From the cell containing the given text, extract its center point as [X, Y] coordinate. 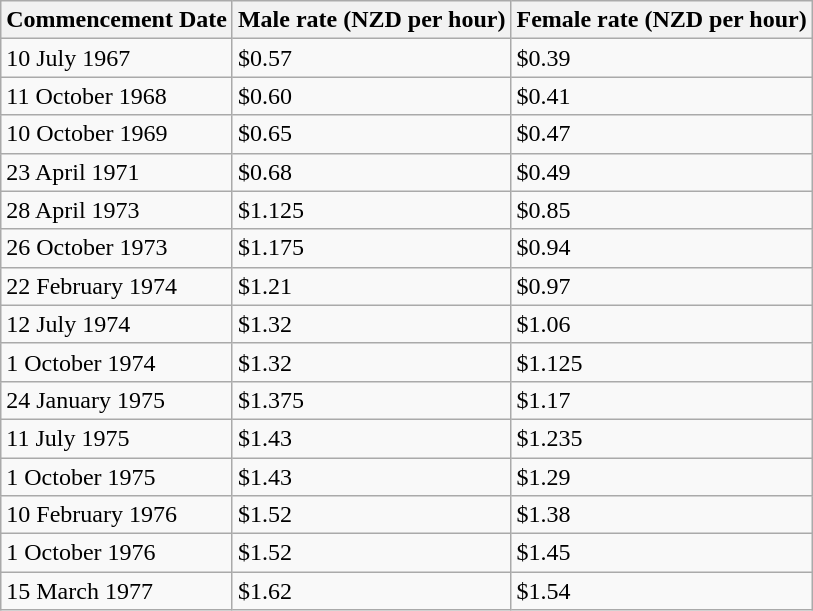
$0.94 [662, 248]
$1.62 [372, 591]
Female rate (NZD per hour) [662, 20]
12 July 1974 [117, 324]
Male rate (NZD per hour) [372, 20]
$1.175 [372, 248]
11 July 1975 [117, 438]
$1.29 [662, 477]
$0.47 [662, 134]
$1.45 [662, 553]
$1.38 [662, 515]
$1.235 [662, 438]
$1.375 [372, 400]
10 July 1967 [117, 58]
11 October 1968 [117, 96]
1 October 1975 [117, 477]
$0.68 [372, 172]
$0.57 [372, 58]
$0.60 [372, 96]
$0.97 [662, 286]
1 October 1976 [117, 553]
$1.06 [662, 324]
$0.85 [662, 210]
26 October 1973 [117, 248]
15 March 1977 [117, 591]
28 April 1973 [117, 210]
$1.54 [662, 591]
10 February 1976 [117, 515]
24 January 1975 [117, 400]
$0.65 [372, 134]
$0.49 [662, 172]
$1.17 [662, 400]
10 October 1969 [117, 134]
$1.21 [372, 286]
$0.39 [662, 58]
1 October 1974 [117, 362]
23 April 1971 [117, 172]
$0.41 [662, 96]
Commencement Date [117, 20]
22 February 1974 [117, 286]
